From the cell containing the given text, extract its center point as (X, Y) coordinate. 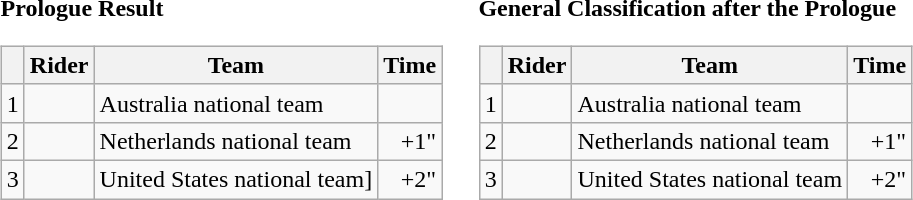
United States national team] (236, 179)
United States national team (710, 179)
